From the cell containing the given text, extract its center point as [x, y] coordinate. 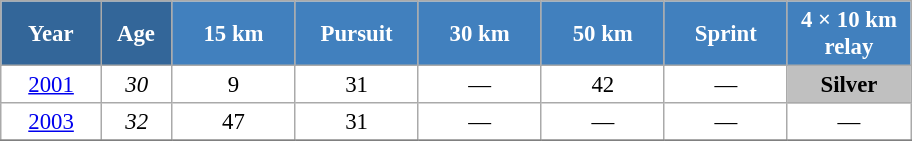
2001 [52, 85]
47 [234, 122]
Year [52, 34]
2003 [52, 122]
4 × 10 km relay [848, 34]
30 [136, 85]
15 km [234, 34]
30 km [480, 34]
32 [136, 122]
Pursuit [356, 34]
50 km [602, 34]
42 [602, 85]
Silver [848, 85]
9 [234, 85]
Age [136, 34]
Sprint [726, 34]
